Extract the [X, Y] coordinate from the center of the cell holding the provided text.  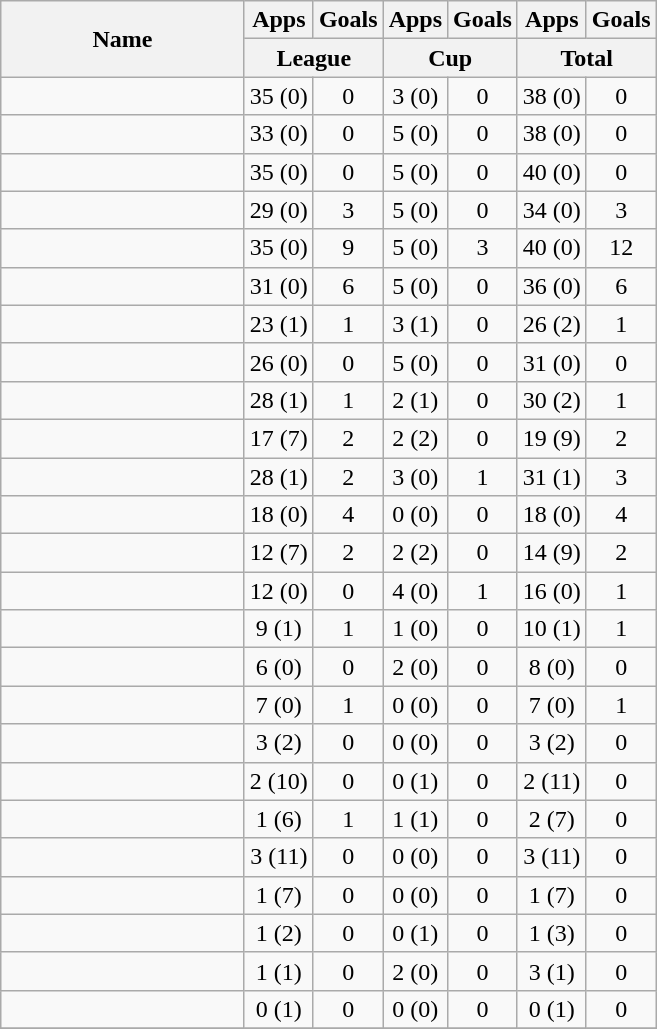
12 (0) [278, 591]
Cup [450, 58]
16 (0) [552, 591]
1 (3) [552, 933]
19 (9) [552, 438]
4 (0) [415, 591]
14 (9) [552, 553]
1 (6) [278, 819]
26 (0) [278, 362]
33 (0) [278, 134]
23 (1) [278, 324]
2 (11) [552, 781]
League [314, 58]
9 (1) [278, 629]
Total [586, 58]
Name [123, 39]
31 (1) [552, 477]
2 (1) [415, 400]
9 [348, 248]
6 (0) [278, 667]
36 (0) [552, 286]
17 (7) [278, 438]
34 (0) [552, 210]
1 (2) [278, 933]
30 (2) [552, 400]
29 (0) [278, 210]
1 (0) [415, 629]
12 (7) [278, 553]
8 (0) [552, 667]
26 (2) [552, 324]
2 (10) [278, 781]
2 (7) [552, 819]
10 (1) [552, 629]
12 [621, 248]
